Return [x, y] of the center of cell containing provided text 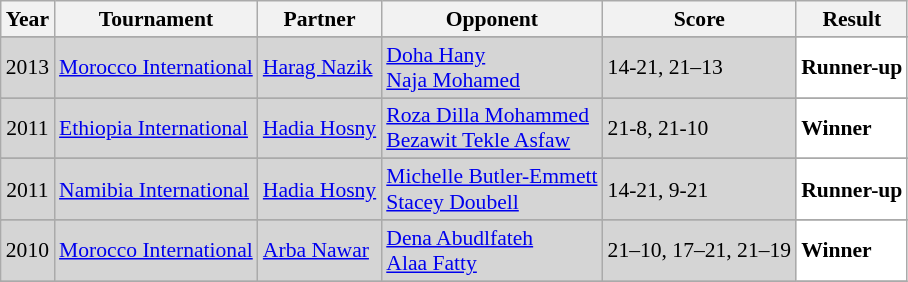
Michelle Butler-Emmett Stacey Doubell [492, 190]
Doha Hany Naja Mohamed [492, 68]
Roza Dilla Mohammed Bezawit Tekle Asfaw [492, 128]
14-21, 9-21 [700, 190]
Dena Abudlfateh Alaa Fatty [492, 250]
Partner [320, 19]
21–10, 17–21, 21–19 [700, 250]
Arba Nawar [320, 250]
Opponent [492, 19]
Score [700, 19]
14-21, 21–13 [700, 68]
2010 [28, 250]
Result [852, 19]
Harag Nazik [320, 68]
Year [28, 19]
Ethiopia International [156, 128]
21-8, 21-10 [700, 128]
Namibia International [156, 190]
2013 [28, 68]
Tournament [156, 19]
